Return the (x, y) coordinate for the center point of the cell that contains the specified text.  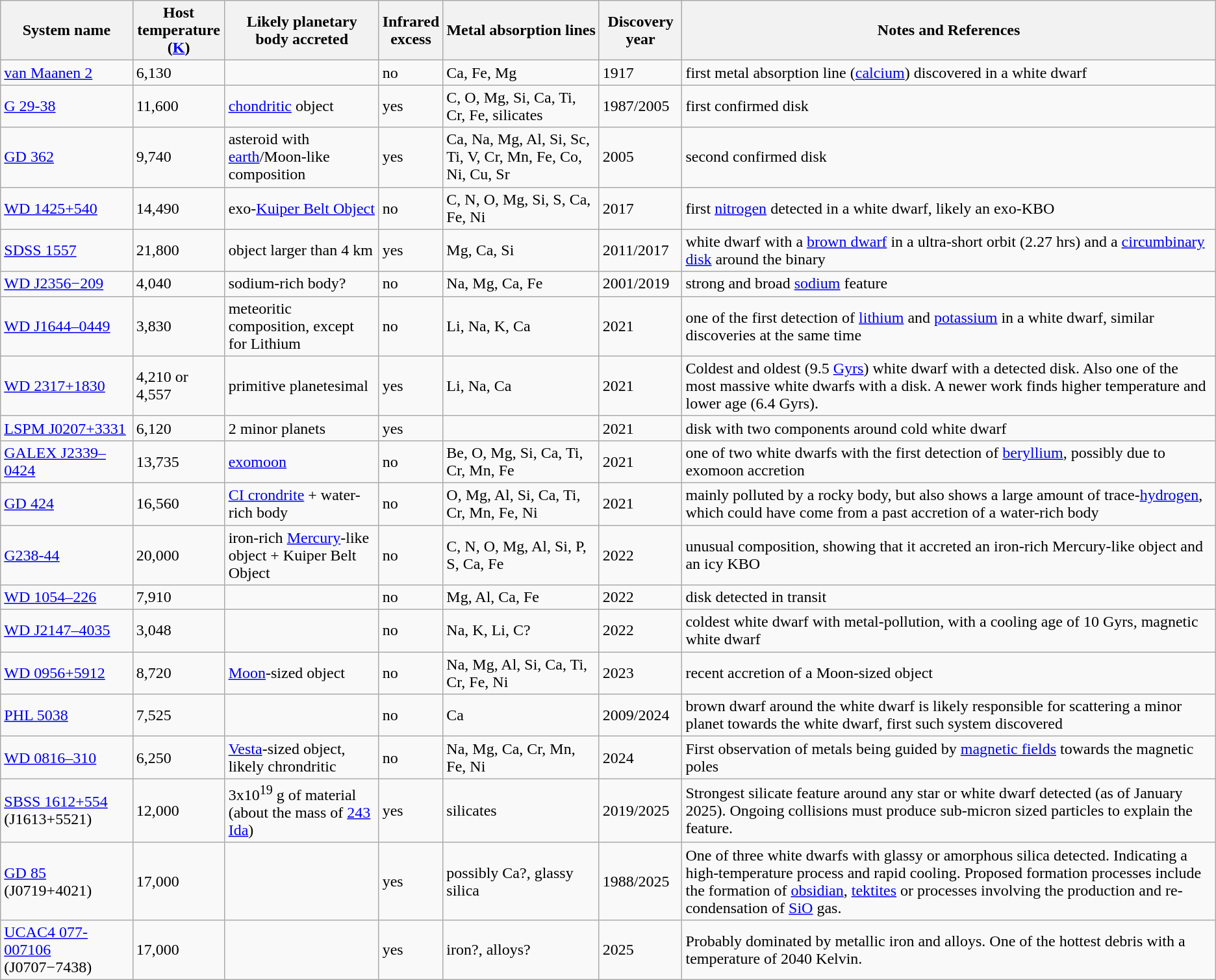
Mg, Al, Ca, Fe (521, 597)
one of two white dwarfs with the first detection of beryllium, possibly due to exomoon accretion (948, 461)
Na, Mg, Al, Si, Ca, Ti, Cr, Fe, Ni (521, 673)
WD 2317+1830 (66, 386)
C, N, O, Mg, Al, Si, P, S, Ca, Fe (521, 555)
Likely planetarybody accreted (301, 31)
unusual composition, showing that it accreted an iron-rich Mercury-like object and an icy KBO (948, 555)
2019/2025 (640, 810)
UCAC4 077-007106 (J0707−7438) (66, 949)
2009/2024 (640, 716)
WD 1425+540 (66, 208)
2001/2019 (640, 284)
disk detected in transit (948, 597)
14,490 (179, 208)
Na, Mg, Ca, Cr, Mn, Fe, Ni (521, 757)
asteroid with earth/Moon-like composition (301, 157)
3x1019 g of material (about the mass of 243 Ida) (301, 810)
GD 362 (66, 157)
WD 1054–226 (66, 597)
Ca, Fe, Mg (521, 73)
Be, O, Mg, Si, Ca, Ti, Cr, Mn, Fe (521, 461)
8,720 (179, 673)
1917 (640, 73)
Li, Na, Ca (521, 386)
brown dwarf around the white dwarf is likely responsible for scattering a minor planet towards the white dwarf, first such system discovered (948, 716)
6,130 (179, 73)
WD J1644–0449 (66, 326)
Ca (521, 716)
2024 (640, 757)
silicates (521, 810)
sodium-rich body? (301, 284)
Vesta-sized object, likely chrondritic (301, 757)
exomoon (301, 461)
mainly polluted by a rocky body, but also shows a large amount of trace-hydrogen, which could have come from a past accretion of a water-rich body (948, 504)
strong and broad sodium feature (948, 284)
GALEX J2339–0424 (66, 461)
van Maanen 2 (66, 73)
second confirmed disk (948, 157)
iron-rich Mercury-like object + Kuiper Belt Object (301, 555)
C, O, Mg, Si, Ca, Ti, Cr, Fe, silicates (521, 107)
2023 (640, 673)
2011/2017 (640, 251)
System name (66, 31)
1987/2005 (640, 107)
first nitrogen detected in a white dwarf, likely an exo-KBO (948, 208)
GD 424 (66, 504)
2 minor planets (301, 428)
PHL 5038 (66, 716)
1988/2025 (640, 881)
Metal absorption lines (521, 31)
Probably dominated by metallic iron and alloys. One of the hottest debris with a temperature of 2040 Kelvin. (948, 949)
4,040 (179, 284)
Ca, Na, Mg, Al, Si, Sc, Ti, V, Cr, Mn, Fe, Co, Ni, Cu, Sr (521, 157)
meteoritic composition, except for Lithium (301, 326)
chondritic object (301, 107)
WD 0816–310 (66, 757)
2025 (640, 949)
C, N, O, Mg, Si, S, Ca, Fe, Ni (521, 208)
SBSS 1612+554 (J1613+5521) (66, 810)
12,000 (179, 810)
primitive planetesimal (301, 386)
Na, Mg, Ca, Fe (521, 284)
3,048 (179, 631)
LSPM J0207+3331 (66, 428)
Na, K, Li, C? (521, 631)
coldest white dwarf with metal-pollution, with a cooling age of 10 Gyrs, magnetic white dwarf (948, 631)
GD 85 (J0719+4021) (66, 881)
disk with two components around cold white dwarf (948, 428)
CI crondrite + water-rich body (301, 504)
4,210 or 4,557 (179, 386)
recent accretion of a Moon-sized object (948, 673)
3,830 (179, 326)
Li, Na, K, Ca (521, 326)
exo-Kuiper Belt Object (301, 208)
WD J2147–4035 (66, 631)
Hosttemperature(K) (179, 31)
13,735 (179, 461)
Notes and References (948, 31)
Moon-sized object (301, 673)
G 29-38 (66, 107)
SDSS 1557 (66, 251)
21,800 (179, 251)
one of the first detection of lithium and potassium in a white dwarf, similar discoveries at the same time (948, 326)
Mg, Ca, Si (521, 251)
2005 (640, 157)
WD 0956+5912 (66, 673)
G238-44 (66, 555)
6,120 (179, 428)
7,525 (179, 716)
2017 (640, 208)
11,600 (179, 107)
iron?, alloys? (521, 949)
Discovery year (640, 31)
possibly Ca?, glassy silica (521, 881)
20,000 (179, 555)
first metal absorption line (calcium) discovered in a white dwarf (948, 73)
First observation of metals being guided by magnetic fields towards the magnetic poles (948, 757)
object larger than 4 km (301, 251)
white dwarf with a brown dwarf in a ultra-short orbit (2.27 hrs) and a circumbinary disk around the binary (948, 251)
Infraredexcess (411, 31)
O, Mg, Al, Si, Ca, Ti, Cr, Mn, Fe, Ni (521, 504)
16,560 (179, 504)
6,250 (179, 757)
WD J2356−209 (66, 284)
9,740 (179, 157)
first confirmed disk (948, 107)
7,910 (179, 597)
